Return [X, Y] of the center of cell containing provided text 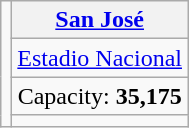
San José [100, 20]
Estadio Nacional [100, 58]
Capacity: 35,175 [100, 96]
